Extract the (x, y) coordinate from the center of the cell holding the provided text.  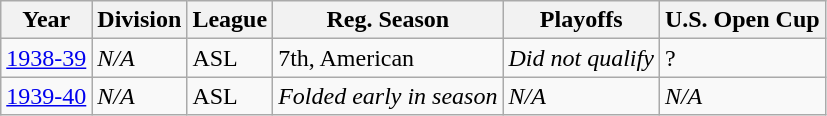
1939-40 (46, 96)
Folded early in season (388, 96)
Did not qualify (581, 58)
7th, American (388, 58)
U.S. Open Cup (742, 20)
Reg. Season (388, 20)
1938-39 (46, 58)
? (742, 58)
Division (140, 20)
League (230, 20)
Year (46, 20)
Playoffs (581, 20)
